Identify which cell holds the provided text, then report its [X, Y] central coordinate. 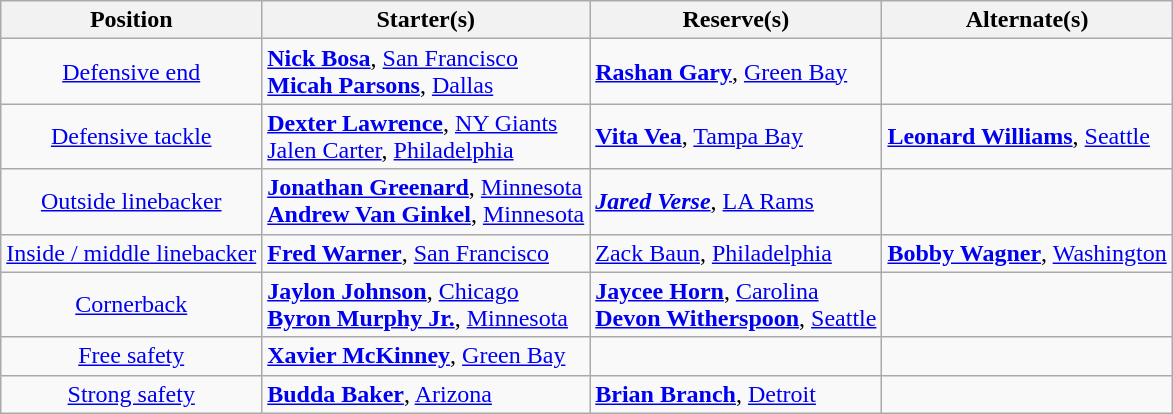
Brian Branch, Detroit [736, 394]
Reserve(s) [736, 20]
Defensive tackle [132, 136]
Free safety [132, 356]
Outside linebacker [132, 202]
Rashan Gary, Green Bay [736, 72]
Jaycee Horn, Carolina Devon Witherspoon, Seattle [736, 304]
Jonathan Greenard, Minnesota Andrew Van Ginkel, Minnesota [426, 202]
Fred Warner, San Francisco [426, 253]
Inside / middle linebacker [132, 253]
Defensive end [132, 72]
Jaylon Johnson, Chicago Byron Murphy Jr., Minnesota [426, 304]
Jared Verse, LA Rams [736, 202]
Dexter Lawrence, NY Giants Jalen Carter, Philadelphia [426, 136]
Leonard Williams, Seattle [1027, 136]
Vita Vea, Tampa Bay [736, 136]
Strong safety [132, 394]
Budda Baker, Arizona [426, 394]
Position [132, 20]
Xavier McKinney, Green Bay [426, 356]
Alternate(s) [1027, 20]
Bobby Wagner, Washington [1027, 253]
Nick Bosa, San Francisco Micah Parsons, Dallas [426, 72]
Cornerback [132, 304]
Zack Baun, Philadelphia [736, 253]
Starter(s) [426, 20]
